Extract the (X, Y) coordinate from the center of the cell holding the provided text.  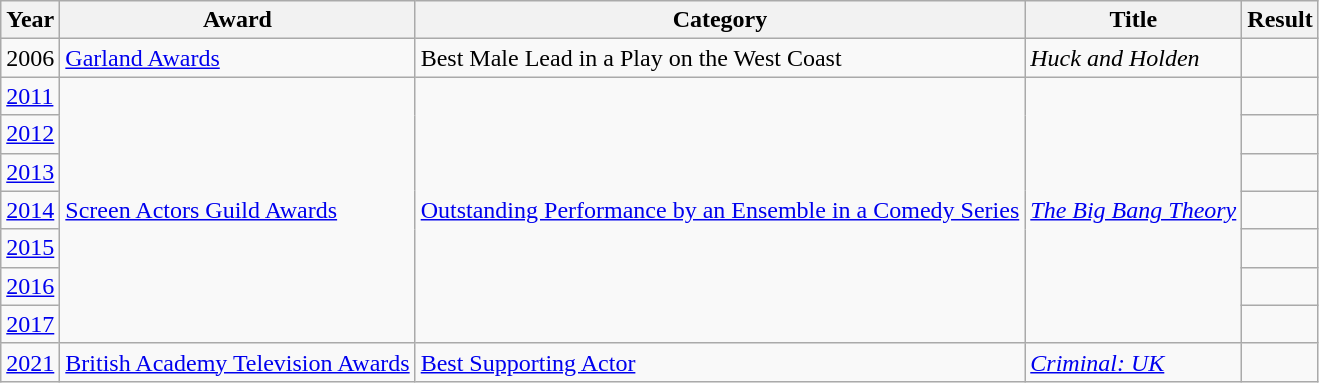
Best Supporting Actor (720, 362)
Year (30, 20)
Criminal: UK (1134, 362)
Outstanding Performance by an Ensemble in a Comedy Series (720, 210)
2012 (30, 134)
2017 (30, 324)
The Big Bang Theory (1134, 210)
Award (238, 20)
Category (720, 20)
2014 (30, 210)
Result (1280, 20)
Huck and Holden (1134, 58)
Best Male Lead in a Play on the West Coast (720, 58)
British Academy Television Awards (238, 362)
2015 (30, 248)
2013 (30, 172)
2021 (30, 362)
2011 (30, 96)
2006 (30, 58)
Title (1134, 20)
2016 (30, 286)
Screen Actors Guild Awards (238, 210)
Garland Awards (238, 58)
